Scan for the cell matching the given text and deliver its (X, Y) coordinate at center. 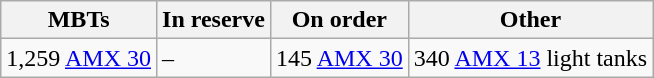
Other (530, 20)
145 AMX 30 (339, 58)
In reserve (214, 20)
340 AMX 13 light tanks (530, 58)
– (214, 58)
On order (339, 20)
1,259 AMX 30 (79, 58)
MBTs (79, 20)
